From the cell containing the given text, extract its center point as (x, y) coordinate. 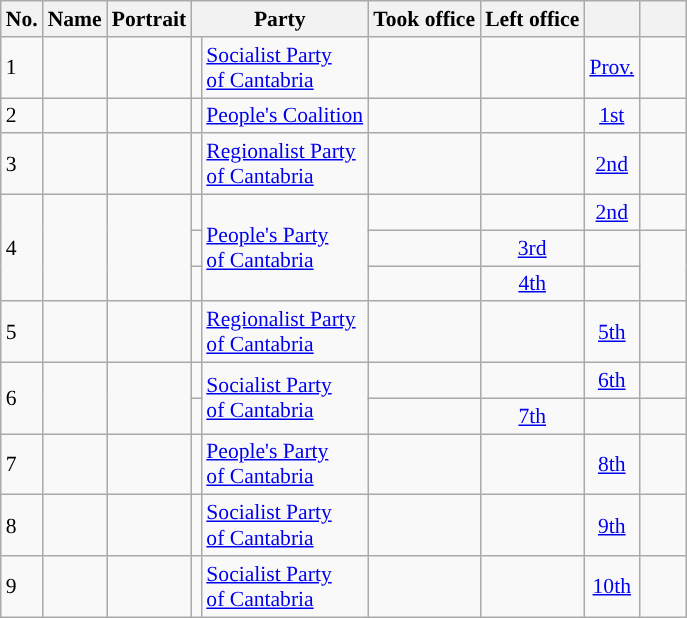
1 (22, 68)
8th (612, 464)
4th (532, 284)
2 (22, 116)
3 (22, 164)
Left office (532, 19)
6th (612, 381)
8 (22, 526)
Name (75, 19)
Took office (424, 19)
7th (532, 416)
3rd (532, 248)
Party (280, 19)
No. (22, 19)
9th (612, 526)
10th (612, 586)
Prov. (612, 68)
6 (22, 398)
Portrait (149, 19)
4 (22, 248)
7 (22, 464)
People's Coalition (284, 116)
1st (612, 116)
5th (612, 332)
9 (22, 586)
5 (22, 332)
